Provide the (x, y) coordinate of the cell's center where the given text is located.  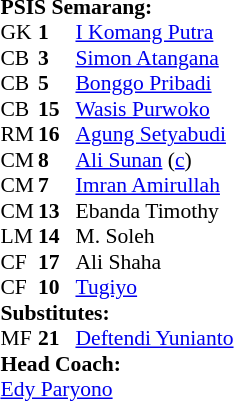
15 (57, 109)
LM (19, 237)
7 (57, 185)
13 (57, 211)
Wasis Purwoko (154, 109)
I Komang Putra (154, 33)
Ebanda Timothy (154, 211)
MF (19, 339)
Simon Atangana (154, 58)
8 (57, 160)
Imran Amirullah (154, 185)
RM (19, 135)
Head Coach: (116, 364)
10 (57, 287)
17 (57, 262)
1 (57, 33)
16 (57, 135)
21 (57, 339)
Substitutes: (116, 313)
14 (57, 237)
Deftendi Yunianto (154, 339)
M. Soleh (154, 237)
3 (57, 58)
Tugiyo (154, 287)
Agung Setyabudi (154, 135)
5 (57, 83)
Ali Sunan (c) (154, 160)
Bonggo Pribadi (154, 83)
GK (19, 33)
Ali Shaha (154, 262)
